Output the (x, y) coordinate of the center of the cell containing the given text.  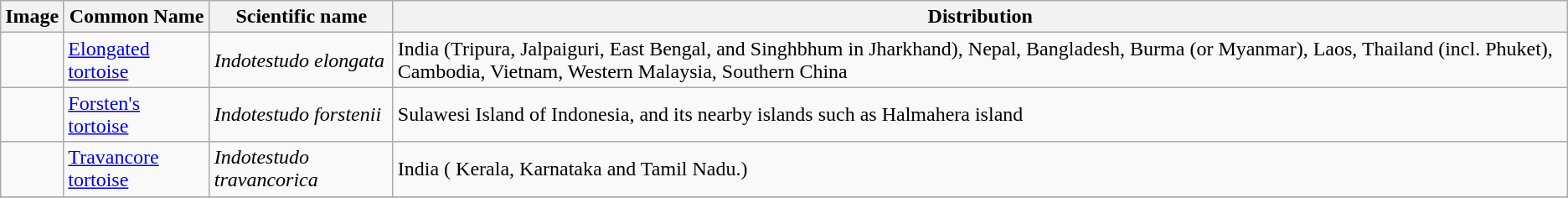
Travancore tortoise (137, 169)
Elongated tortoise (137, 60)
Forsten's tortoise (137, 114)
Common Name (137, 17)
Scientific name (302, 17)
Sulawesi Island of Indonesia, and its nearby islands such as Halmahera island (980, 114)
Indotestudo travancorica (302, 169)
Indotestudo forstenii (302, 114)
India ( Kerala, Karnataka and Tamil Nadu.) (980, 169)
Indotestudo elongata (302, 60)
Distribution (980, 17)
Image (32, 17)
